Find where the given text appears and provide that cell's center as [X, Y] coordinate. 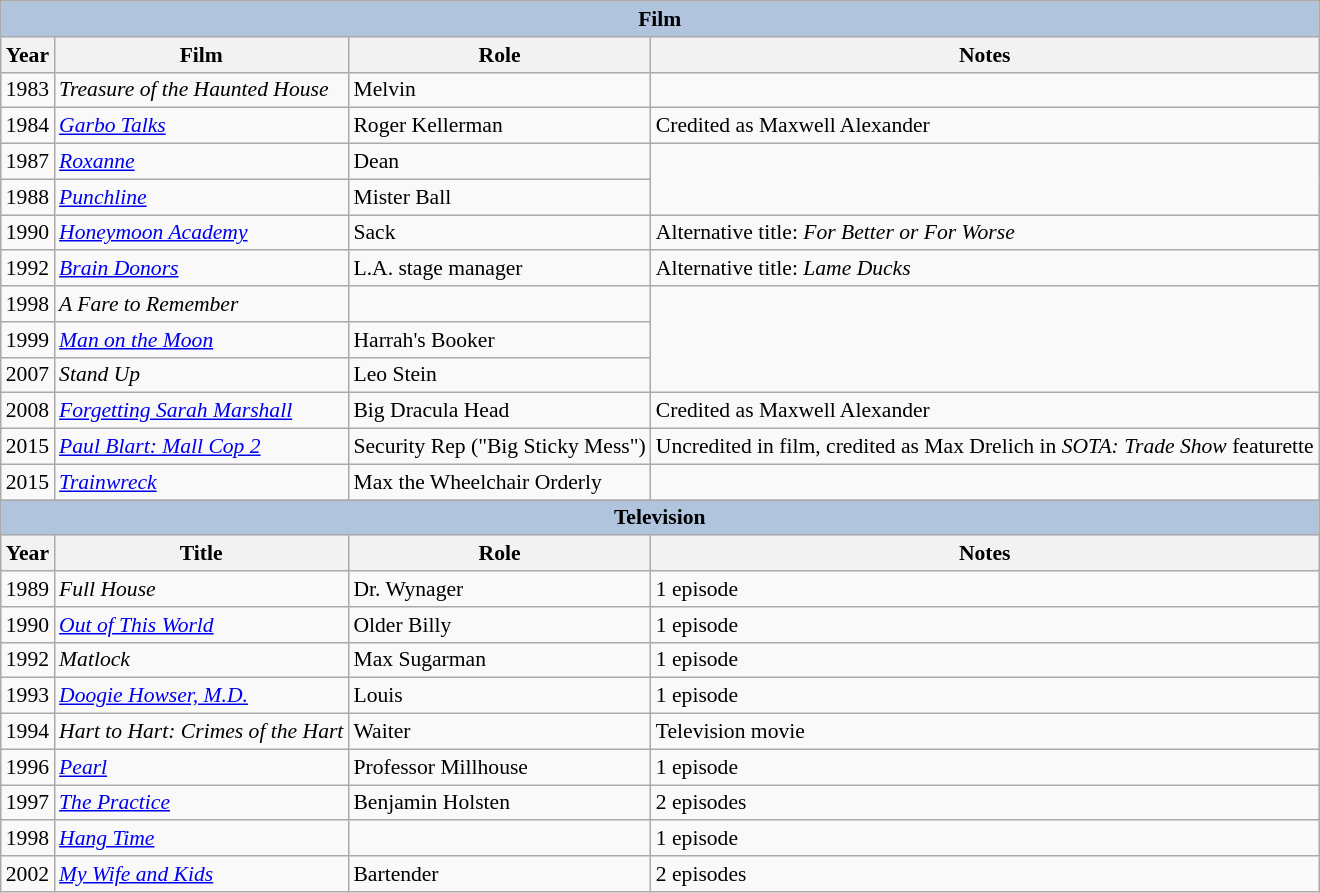
Max Sugarman [499, 660]
Punchline [201, 197]
Mister Ball [499, 197]
1993 [28, 696]
Roxanne [201, 162]
Bartender [499, 874]
Full House [201, 589]
Waiter [499, 732]
2002 [28, 874]
Hang Time [201, 839]
1987 [28, 162]
Dr. Wynager [499, 589]
Professor Millhouse [499, 767]
2008 [28, 411]
Pearl [201, 767]
Uncredited in film, credited as Max Drelich in SOTA: Trade Show featurette [985, 447]
Max the Wheelchair Orderly [499, 482]
Security Rep ("Big Sticky Mess") [499, 447]
Out of This World [201, 625]
1988 [28, 197]
Benjamin Holsten [499, 803]
Doogie Howser, M.D. [201, 696]
Harrah's Booker [499, 340]
Title [201, 554]
Melvin [499, 90]
1997 [28, 803]
1994 [28, 732]
Treasure of the Haunted House [201, 90]
Alternative title: For Better or For Worse [985, 233]
1989 [28, 589]
Alternative title: Lame Ducks [985, 269]
1999 [28, 340]
1984 [28, 126]
Louis [499, 696]
Garbo Talks [201, 126]
2007 [28, 375]
Big Dracula Head [499, 411]
Roger Kellerman [499, 126]
Man on the Moon [201, 340]
1983 [28, 90]
Television [660, 518]
Leo Stein [499, 375]
Trainwreck [201, 482]
Older Billy [499, 625]
A Fare to Remember [201, 304]
Paul Blart: Mall Cop 2 [201, 447]
Stand Up [201, 375]
Forgetting Sarah Marshall [201, 411]
Matlock [201, 660]
Television movie [985, 732]
My Wife and Kids [201, 874]
Sack [499, 233]
Brain Donors [201, 269]
The Practice [201, 803]
Hart to Hart: Crimes of the Hart [201, 732]
Dean [499, 162]
L.A. stage manager [499, 269]
Honeymoon Academy [201, 233]
1996 [28, 767]
